Find where the given text appears and provide that cell's center as [x, y] coordinate. 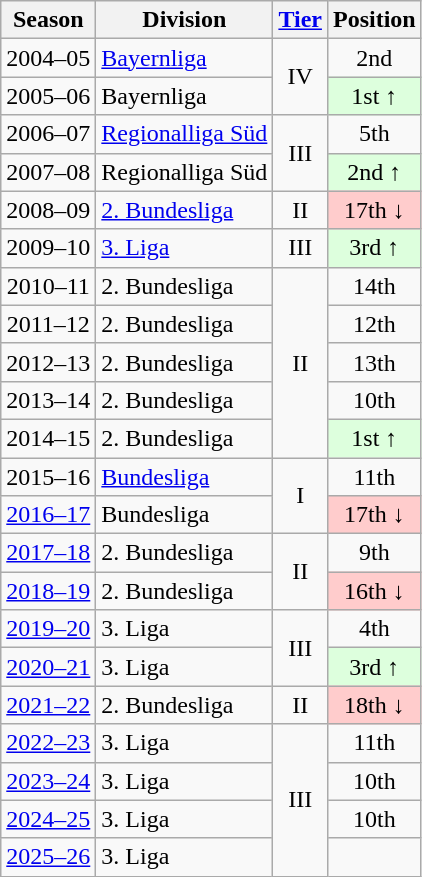
2022–23 [48, 743]
12th [374, 324]
5th [374, 134]
4th [374, 629]
2005–06 [48, 96]
2010–11 [48, 286]
2013–14 [48, 400]
Division [184, 20]
2017–18 [48, 553]
2012–13 [48, 362]
16th ↓ [374, 591]
2019–20 [48, 629]
2006–07 [48, 134]
2011–12 [48, 324]
Position [374, 20]
13th [374, 362]
2020–21 [48, 667]
2024–25 [48, 819]
18th ↓ [374, 705]
2nd ↑ [374, 172]
2025–26 [48, 857]
2007–08 [48, 172]
2018–19 [48, 591]
2015–16 [48, 477]
2004–05 [48, 58]
2nd [374, 58]
2016–17 [48, 515]
2023–24 [48, 781]
2021–22 [48, 705]
2008–09 [48, 210]
Season [48, 20]
9th [374, 553]
2014–15 [48, 438]
I [300, 496]
IV [300, 77]
14th [374, 286]
Tier [300, 20]
2009–10 [48, 248]
